Determine the (X, Y) coordinate at the center of the cell enclosing the given text.  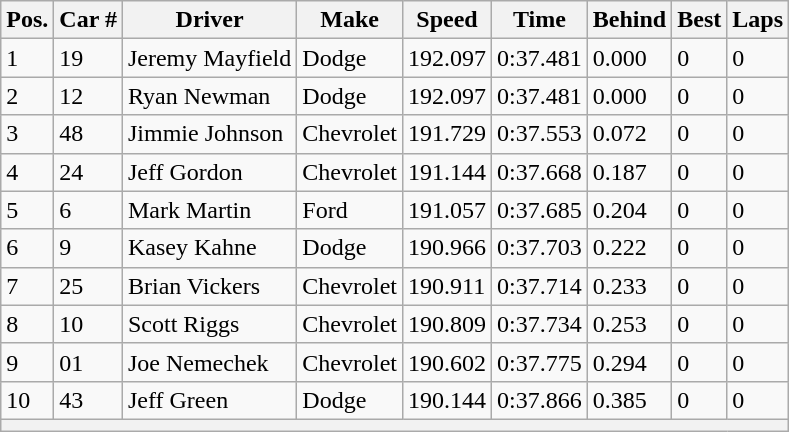
191.057 (446, 210)
Ryan Newman (209, 96)
190.809 (446, 324)
0.233 (629, 286)
Behind (629, 20)
43 (88, 400)
Jeff Gordon (209, 172)
0:37.866 (540, 400)
4 (28, 172)
0:37.703 (540, 248)
191.144 (446, 172)
Scott Riggs (209, 324)
Driver (209, 20)
Time (540, 20)
Joe Nemechek (209, 362)
Make (350, 20)
2 (28, 96)
0:37.714 (540, 286)
0.072 (629, 134)
8 (28, 324)
01 (88, 362)
0.222 (629, 248)
48 (88, 134)
25 (88, 286)
0:37.734 (540, 324)
0:37.775 (540, 362)
190.602 (446, 362)
190.144 (446, 400)
24 (88, 172)
3 (28, 134)
0.385 (629, 400)
0.253 (629, 324)
Jimmie Johnson (209, 134)
Best (700, 20)
0.294 (629, 362)
190.911 (446, 286)
Mark Martin (209, 210)
Car # (88, 20)
12 (88, 96)
0:37.668 (540, 172)
Pos. (28, 20)
Kasey Kahne (209, 248)
19 (88, 58)
0:37.553 (540, 134)
Speed (446, 20)
7 (28, 286)
190.966 (446, 248)
0.204 (629, 210)
Laps (758, 20)
1 (28, 58)
Jeff Green (209, 400)
Jeremy Mayfield (209, 58)
0.187 (629, 172)
0:37.685 (540, 210)
Ford (350, 210)
5 (28, 210)
Brian Vickers (209, 286)
191.729 (446, 134)
